For the text-containing cell, return its midpoint in [X, Y] coordinate format. 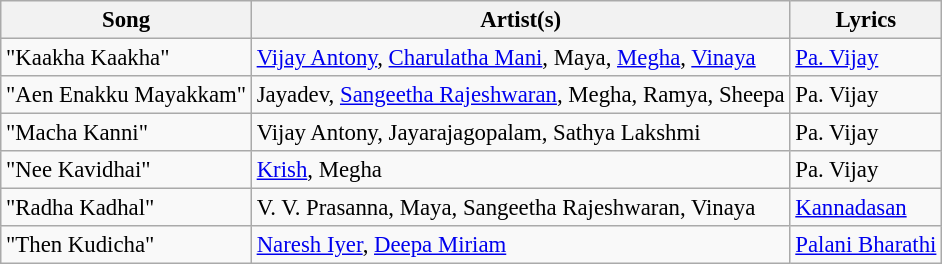
Artist(s) [520, 20]
Kannadasan [866, 208]
Lyrics [866, 20]
"Kaakha Kaakha" [126, 58]
Palani Bharathi [866, 245]
Vijay Antony, Charulatha Mani, Maya, Megha, Vinaya [520, 58]
"Then Kudicha" [126, 245]
Jayadev, Sangeetha Rajeshwaran, Megha, Ramya, Sheepa [520, 95]
Song [126, 20]
Krish, Megha [520, 170]
"Nee Kavidhai" [126, 170]
Naresh Iyer, Deepa Miriam [520, 245]
V. V. Prasanna, Maya, Sangeetha Rajeshwaran, Vinaya [520, 208]
"Radha Kadhal" [126, 208]
"Aen Enakku Mayakkam" [126, 95]
"Macha Kanni" [126, 133]
Vijay Antony, Jayarajagopalam, Sathya Lakshmi [520, 133]
